Extract the (X, Y) coordinate from the center of the cell holding the provided text.  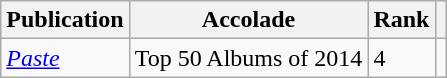
Rank (402, 20)
4 (402, 58)
Accolade (248, 20)
Paste (65, 58)
Top 50 Albums of 2014 (248, 58)
Publication (65, 20)
